Return [x, y] of the center of cell containing provided text 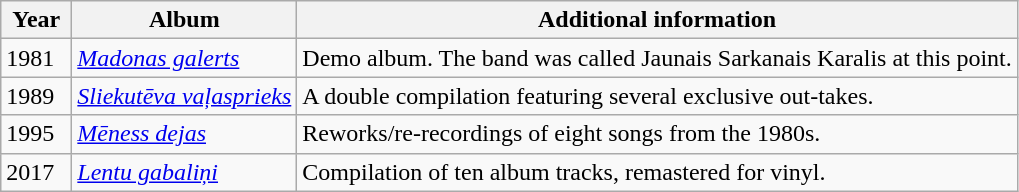
Lentu gabaliņi [184, 172]
Reworks/re-recordings of eight songs from the 1980s. [657, 134]
2017 [36, 172]
Madonas galerts [184, 58]
Sliekutēva vaļasprieks [184, 96]
Album [184, 20]
Compilation of ten album tracks, remastered for vinyl. [657, 172]
1995 [36, 134]
A double compilation featuring several exclusive out-takes. [657, 96]
1981 [36, 58]
Year [36, 20]
1989 [36, 96]
Mēness dejas [184, 134]
Demo album. The band was called Jaunais Sarkanais Karalis at this point. [657, 58]
Additional information [657, 20]
